Find where the given text appears and provide that cell's center as [x, y] coordinate. 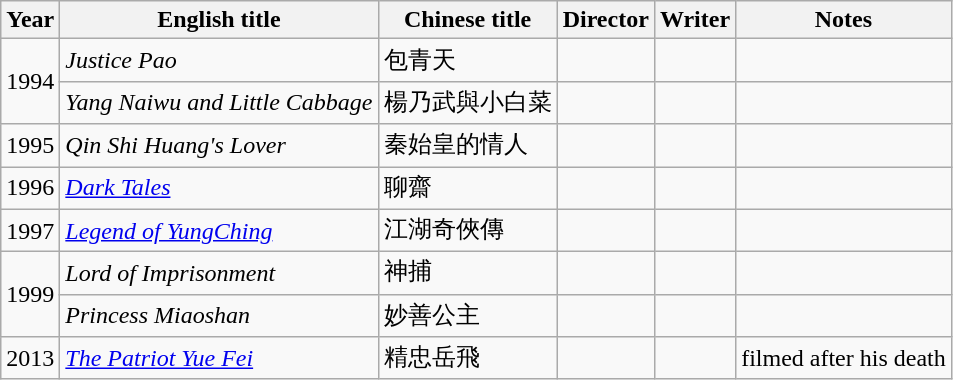
Lord of Imprisonment [219, 274]
Dark Tales [219, 188]
Chinese title [468, 20]
filmed after his death [844, 358]
1999 [30, 294]
Yang Naiwu and Little Cabbage [219, 102]
1997 [30, 230]
聊齋 [468, 188]
1994 [30, 82]
1996 [30, 188]
Legend of YungChing [219, 230]
Director [606, 20]
精忠岳飛 [468, 358]
English title [219, 20]
妙善公主 [468, 316]
Princess Miaoshan [219, 316]
神捕 [468, 274]
包青天 [468, 60]
2013 [30, 358]
Year [30, 20]
江湖奇俠傳 [468, 230]
楊乃武與小白菜 [468, 102]
Writer [694, 20]
The Patriot Yue Fei [219, 358]
Justice Pao [219, 60]
Notes [844, 20]
秦始皇的情人 [468, 146]
1995 [30, 146]
Qin Shi Huang's Lover [219, 146]
